Capture the cell that displays the provided text and extract its [X, Y] central coordinate. 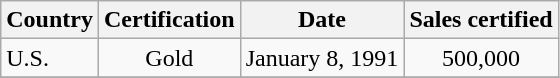
U.S. [50, 58]
Sales certified [481, 20]
Date [322, 20]
500,000 [481, 58]
Country [50, 20]
January 8, 1991 [322, 58]
Gold [169, 58]
Certification [169, 20]
